Find where the given text appears and provide that cell's center as (x, y) coordinate. 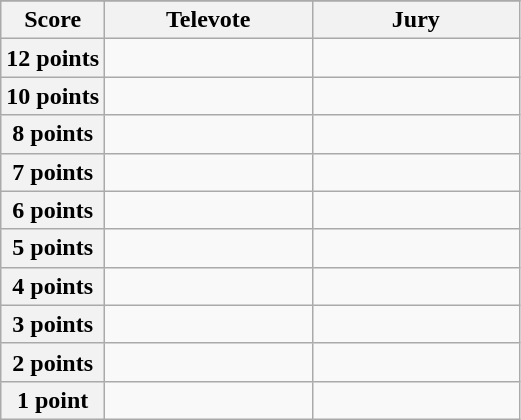
Televote (209, 20)
3 points (53, 324)
10 points (53, 96)
6 points (53, 210)
Jury (416, 20)
2 points (53, 362)
5 points (53, 248)
1 point (53, 400)
12 points (53, 58)
4 points (53, 286)
7 points (53, 172)
Score (53, 20)
8 points (53, 134)
